Provide the (x, y) coordinate of the cell's center where the given text is located.  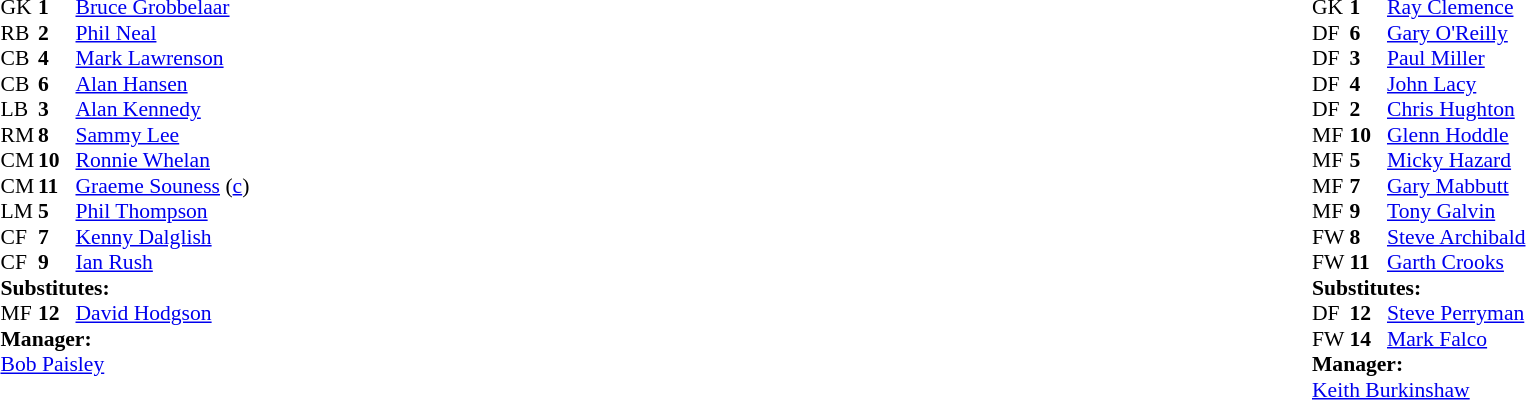
LB (19, 109)
Mark Falco (1456, 339)
Chris Hughton (1456, 109)
Gary O'Reilly (1456, 33)
Glenn Hoddle (1456, 135)
Steve Archibald (1456, 237)
Phil Thompson (163, 211)
Sammy Lee (163, 135)
RM (19, 135)
14 (1368, 339)
Bob Paisley (124, 365)
Gary Mabbutt (1456, 186)
Alan Hansen (163, 84)
David Hodgson (163, 313)
Mark Lawrenson (163, 59)
LM (19, 211)
RB (19, 33)
Tony Galvin (1456, 211)
Alan Kennedy (163, 109)
Kenny Dalglish (163, 237)
Phil Neal (163, 33)
Ronnie Whelan (163, 161)
Steve Perryman (1456, 313)
Micky Hazard (1456, 161)
John Lacy (1456, 84)
Graeme Souness (c) (163, 186)
Garth Crooks (1456, 263)
Paul Miller (1456, 59)
Ian Rush (163, 263)
